Output the (x, y) coordinate of the center of the cell containing the given text.  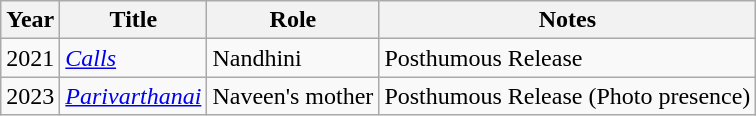
2021 (30, 58)
Notes (568, 20)
2023 (30, 96)
Calls (134, 58)
Posthumous Release (Photo presence) (568, 96)
Title (134, 20)
Posthumous Release (568, 58)
Parivarthanai (134, 96)
Naveen's mother (293, 96)
Role (293, 20)
Nandhini (293, 58)
Year (30, 20)
